Find where the given text appears and provide that cell's center as (X, Y) coordinate. 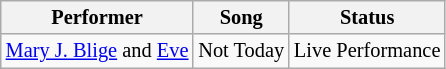
Mary J. Blige and Eve (98, 51)
Performer (98, 17)
Status (367, 17)
Live Performance (367, 51)
Song (241, 17)
Not Today (241, 51)
